Scan for the cell matching the given text and deliver its [x, y] coordinate at center. 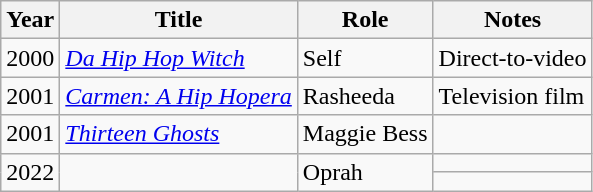
Role [365, 20]
Thirteen Ghosts [179, 134]
Self [365, 58]
Notes [512, 20]
2022 [30, 172]
Direct-to-video [512, 58]
Television film [512, 96]
Year [30, 20]
Maggie Bess [365, 134]
2000 [30, 58]
Oprah [365, 172]
Carmen: A Hip Hopera [179, 96]
Da Hip Hop Witch [179, 58]
Rasheeda [365, 96]
Title [179, 20]
